For the text-containing cell, return its midpoint in [x, y] coordinate format. 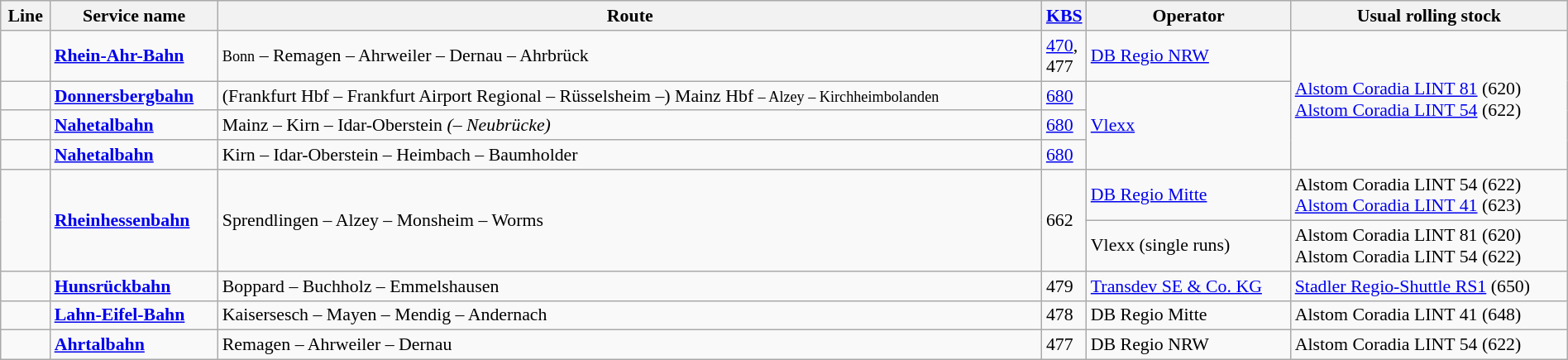
Hunsrückbahn [134, 286]
Route [630, 15]
Kaisersesch – Mayen – Mendig – Andernach [630, 315]
Usual rolling stock [1429, 15]
Remagen – Ahrweiler – Dernau [630, 344]
Alstom Coradia LINT 54 (622)Alstom Coradia LINT 41 (623) [1429, 194]
Operator [1189, 15]
(Frankfurt Hbf – Frankfurt Airport Regional – Rüsselsheim –) Mainz Hbf – Alzey – Kirchheimbolanden [630, 95]
Rhein-Ahr-Bahn [134, 55]
662 [1064, 219]
Kirn – Idar-Oberstein – Heimbach – Baumholder [630, 155]
478 [1064, 315]
Alstom Coradia LINT 41 (648) [1429, 315]
Sprendlingen – Alzey – Monsheim – Worms [630, 219]
Boppard – Buchholz – Emmelshausen [630, 286]
Bonn – Remagen – Ahrweiler – Dernau – Ahrbrück [630, 55]
Mainz – Kirn – Idar-Oberstein (– Neubrücke) [630, 125]
Vlexx [1189, 124]
Stadler Regio-Shuttle RS1 (650) [1429, 286]
Alstom Coradia LINT 54 (622) [1429, 344]
Rheinhessenbahn [134, 219]
Ahrtalbahn [134, 344]
Lahn-Eifel-Bahn [134, 315]
Vlexx (single runs) [1189, 245]
477 [1064, 344]
Service name [134, 15]
479 [1064, 286]
KBS [1064, 15]
Line [26, 15]
Donnersbergbahn [134, 95]
Transdev SE & Co. KG [1189, 286]
470, 477 [1064, 55]
